Identify which cell holds the provided text, then report its [x, y] central coordinate. 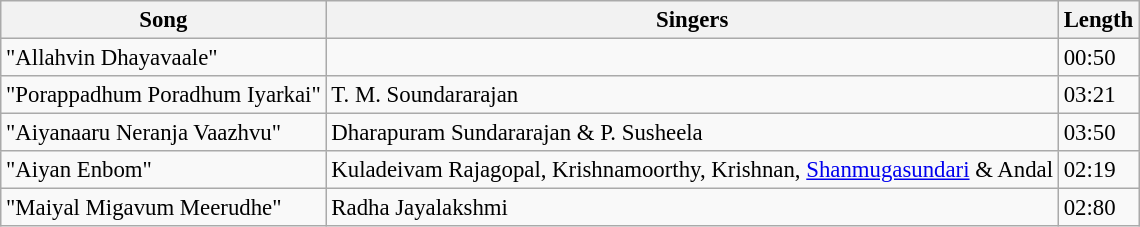
"Porappadhum Poradhum Iyarkai" [164, 95]
T. M. Soundararajan [692, 95]
Radha Jayalakshmi [692, 208]
"Maiyal Migavum Meerudhe" [164, 208]
03:50 [1098, 133]
00:50 [1098, 58]
03:21 [1098, 95]
Song [164, 20]
02:80 [1098, 208]
"Aiyan Enbom" [164, 170]
Dharapuram Sundararajan & P. Susheela [692, 133]
Singers [692, 20]
"Allahvin Dhayavaale" [164, 58]
Kuladeivam Rajagopal, Krishnamoorthy, Krishnan, Shanmugasundari & Andal [692, 170]
Length [1098, 20]
"Aiyanaaru Neranja Vaazhvu" [164, 133]
02:19 [1098, 170]
